Locate the cell with the specified text and output its (x, y) center coordinate. 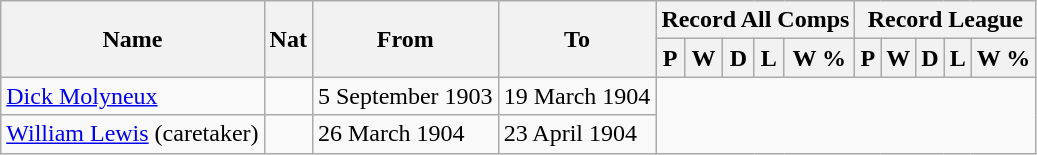
From (405, 39)
Record All Comps (756, 20)
Record League (946, 20)
William Lewis (caretaker) (132, 134)
5 September 1903 (405, 96)
23 April 1904 (577, 134)
Name (132, 39)
Dick Molyneux (132, 96)
26 March 1904 (405, 134)
Nat (288, 39)
To (577, 39)
19 March 1904 (577, 96)
